Locate the cell with the specified text and output its [x, y] center coordinate. 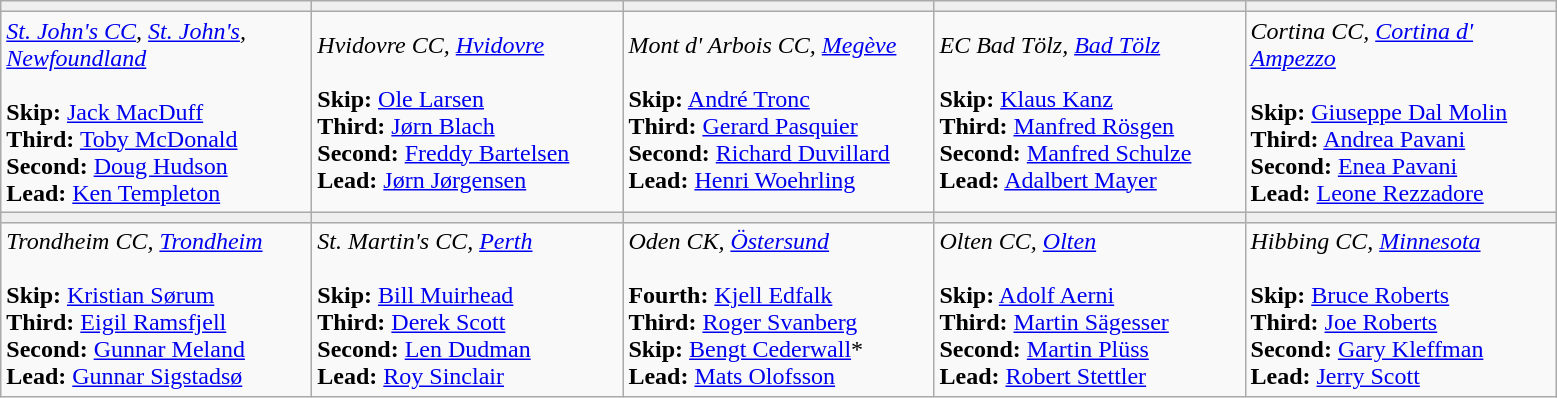
Trondheim CC, TrondheimSkip: Kristian Sørum Third: Eigil Ramsfjell Second: Gunnar Meland Lead: Gunnar Sigstadsø [156, 310]
Hibbing CC, MinnesotaSkip: Bruce Roberts Third: Joe Roberts Second: Gary Kleffman Lead: Jerry Scott [1400, 310]
Hvidovre CC, HvidovreSkip: Ole Larsen Third: Jørn Blach Second: Freddy Bartelsen Lead: Jørn Jørgensen [468, 112]
Mont d' Arbois CC, MegèveSkip: André Tronc Third: Gerard Pasquier Second: Richard Duvillard Lead: Henri Woehrling [778, 112]
Cortina CC, Cortina d' AmpezzoSkip: Giuseppe Dal Molin Third: Andrea Pavani Second: Enea Pavani Lead: Leone Rezzadore [1400, 112]
EC Bad Tölz, Bad TölzSkip: Klaus Kanz Third: Manfred Rösgen Second: Manfred Schulze Lead: Adalbert Mayer [1090, 112]
St. Martin's CC, PerthSkip: Bill Muirhead Third: Derek Scott Second: Len Dudman Lead: Roy Sinclair [468, 310]
Olten CC, OltenSkip: Adolf Aerni Third: Martin Sägesser Second: Martin Plüss Lead: Robert Stettler [1090, 310]
St. John's CC, St. John's, NewfoundlandSkip: Jack MacDuff Third: Toby McDonald Second: Doug Hudson Lead: Ken Templeton [156, 112]
Oden CK, ÖstersundFourth: Kjell Edfalk Third: Roger Svanberg Skip: Bengt Cederwall* Lead: Mats Olofsson [778, 310]
